Identify which cell holds the provided text, then report its [x, y] central coordinate. 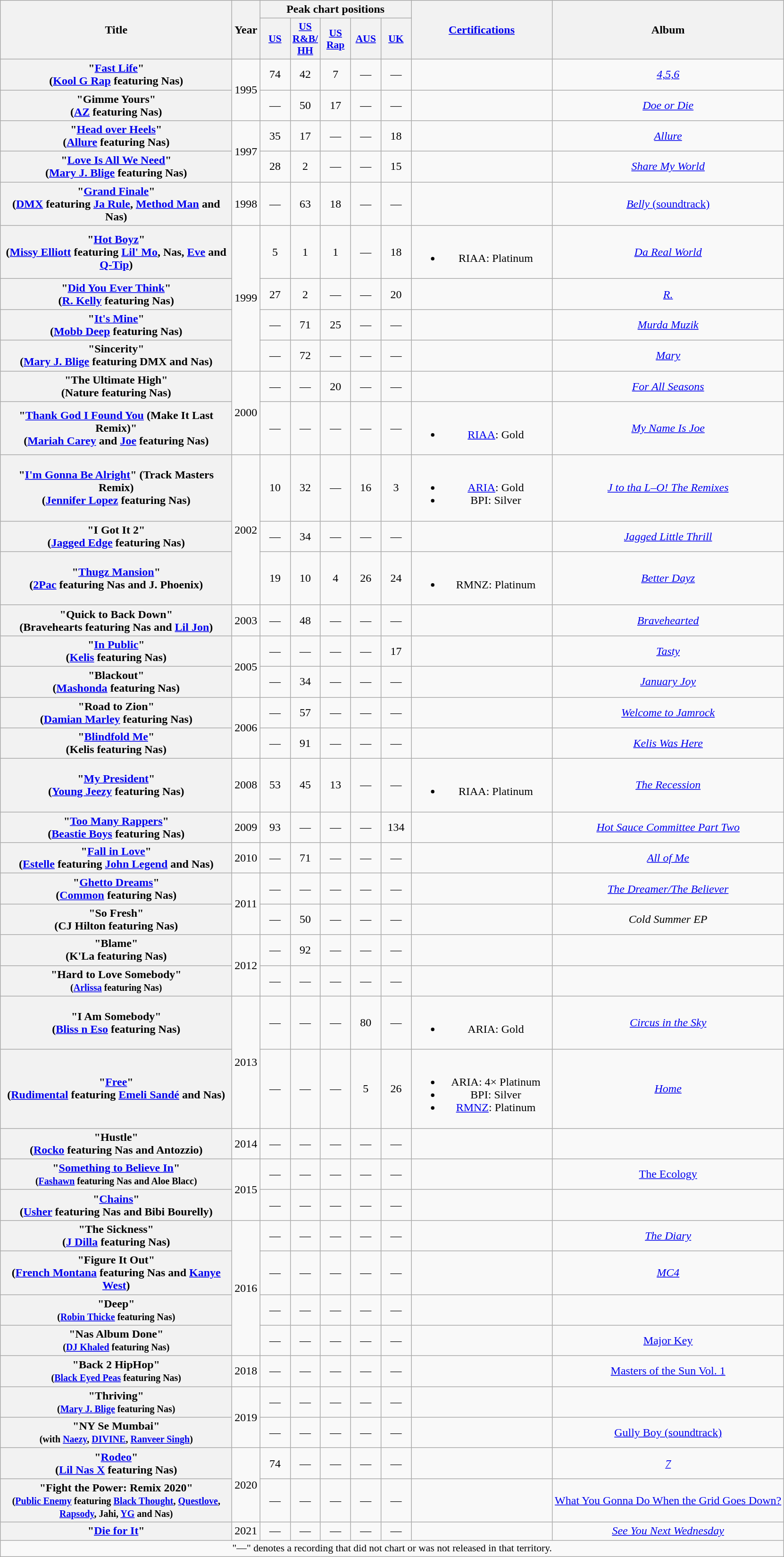
"Ghetto Dreams"(Common featuring Nas) [116, 889]
"—" denotes a recording that did not chart or was not released in that territory. [392, 1549]
Hot Sauce Committee Part Two [668, 828]
"So Fresh"(CJ Hilton featuring Nas) [116, 919]
ARIA: 4× PlatinumBPI: SilverRMNZ: Platinum [482, 1089]
2019 [246, 1417]
All of Me [668, 858]
Belly (soundtrack) [668, 204]
What You Gonna Do When the Grid Goes Down? [668, 1500]
1999 [246, 298]
2002 [246, 530]
24 [396, 578]
"Thugz Mansion"(2Pac featuring Nas and J. Phoenix) [116, 578]
"Head over Heels"(Allure featuring Nas) [116, 136]
Home [668, 1089]
"Did You Ever Think"(R. Kelly featuring Nas) [116, 294]
The Diary [668, 1235]
Da Real World [668, 252]
2013 [246, 1062]
"Love Is All We Need"(Mary J. Blige featuring Nas) [116, 167]
"Blindfold Me"(Kelis featuring Nas) [116, 744]
Major Key [668, 1341]
Share My World [668, 167]
AUS [366, 39]
January Joy [668, 681]
"Rodeo"(Lil Nas X featuring Nas) [116, 1464]
The Dreamer/The Believer [668, 889]
Cold Summer EP [668, 919]
32 [305, 488]
"Thriving"(Mary J. Blige featuring Nas) [116, 1402]
28 [275, 167]
Doe or Die [668, 105]
"Road to Zion"(Damian Marley featuring Nas) [116, 712]
Year [246, 30]
2008 [246, 785]
2021 [246, 1531]
See You Next Wednesday [668, 1531]
Allure [668, 136]
2010 [246, 858]
"My President"(Young Jeezy featuring Nas) [116, 785]
"Gimme Yours"(AZ featuring Nas) [116, 105]
"I'm Gonna Be Alright" (Track Masters Remix)(Jennifer Lopez featuring Nas) [116, 488]
45 [305, 785]
2005 [246, 666]
Better Dayz [668, 578]
2020 [246, 1485]
1995 [246, 90]
13 [335, 785]
25 [335, 325]
ARIA: GoldBPI: Silver [482, 488]
134 [396, 828]
91 [305, 744]
"Die for It" [116, 1531]
Title [116, 30]
57 [305, 712]
Bravehearted [668, 620]
2009 [246, 828]
"Chains"(Usher featuring Nas and Bibi Bourelly) [116, 1205]
"Deep"(Robin Thicke featuring Nas) [116, 1310]
"In Public"(Kelis featuring Nas) [116, 651]
ARIA: Gold [482, 1023]
My Name Is Joe [668, 428]
35 [275, 136]
"Blackout"(Mashonda featuring Nas) [116, 681]
"Fast Life"(Kool G Rap featuring Nas) [116, 75]
"Nas Album Done"(DJ Khaled featuring Nas) [116, 1341]
US [275, 39]
"Hustle"(Rocko featuring Nas and Antozzio) [116, 1144]
1998 [246, 204]
2018 [246, 1371]
"Sincerity"(Mary J. Blige featuring DMX and Nas) [116, 356]
RMNZ: Platinum [482, 578]
Album [668, 30]
Tasty [668, 651]
USR&B/HH [305, 39]
2003 [246, 620]
"Figure It Out"(French Montana featuring Nas and Kanye West) [116, 1272]
93 [275, 828]
"NY Se Mumbai"(with Naezy, DIVINE, Ranveer Singh) [116, 1432]
"The Sickness"(J Dilla featuring Nas) [116, 1235]
2015 [246, 1189]
15 [396, 167]
63 [305, 204]
The Recession [668, 785]
1997 [246, 151]
"The Ultimate High"(Nature featuring Nas) [116, 386]
80 [366, 1023]
"Too Many Rappers"(Beastie Boys featuring Nas) [116, 828]
Circus in the Sky [668, 1023]
48 [305, 620]
"Hard to Love Somebody"(Arlissa featuring Nas) [116, 980]
Kelis Was Here [668, 744]
Murda Muzik [668, 325]
2006 [246, 728]
27 [275, 294]
2000 [246, 413]
Welcome to Jamrock [668, 712]
16 [366, 488]
UK [396, 39]
"Thank God I Found You (Make It Last Remix)"(Mariah Carey and Joe featuring Nas) [116, 428]
Certifications [482, 30]
The Ecology [668, 1174]
"Grand Finale"(DMX featuring Ja Rule, Method Man and Nas) [116, 204]
4 [335, 578]
Mary [668, 356]
"Free"(Rudimental featuring Emeli Sandé and Nas) [116, 1089]
3 [396, 488]
"Quick to Back Down"(Bravehearts featuring Nas and Lil Jon) [116, 620]
"Something to Believe In"(Fashawn featuring Nas and Aloe Blacc) [116, 1174]
"Hot Boyz"(Missy Elliott featuring Lil' Mo, Nas, Eve and Q-Tip) [116, 252]
92 [305, 950]
MC4 [668, 1272]
2016 [246, 1288]
"Fight the Power: Remix 2020"(Public Enemy featuring Black Thought, Questlove, Rapsody, Jahi, YG and Nas) [116, 1500]
Masters of the Sun Vol. 1 [668, 1371]
2014 [246, 1144]
4,5,6 [668, 75]
"Fall in Love"(Estelle featuring John Legend and Nas) [116, 858]
"I Am Somebody"(Bliss n Eso featuring Nas) [116, 1023]
"Blame"(K'La featuring Nas) [116, 950]
Gully Boy (soundtrack) [668, 1432]
RIAA: Gold [482, 428]
Jagged Little Thrill [668, 536]
R. [668, 294]
2011 [246, 904]
"I Got It 2"(Jagged Edge featuring Nas) [116, 536]
USRap [335, 39]
2012 [246, 965]
Peak chart positions [336, 9]
For All Seasons [668, 386]
72 [305, 356]
J to tha L–O! The Remixes [668, 488]
"Back 2 HipHop"(Black Eyed Peas featuring Nas) [116, 1371]
"It's Mine"(Mobb Deep featuring Nas) [116, 325]
19 [275, 578]
42 [305, 75]
53 [275, 785]
